From the cell containing the given text, extract its center point as (x, y) coordinate. 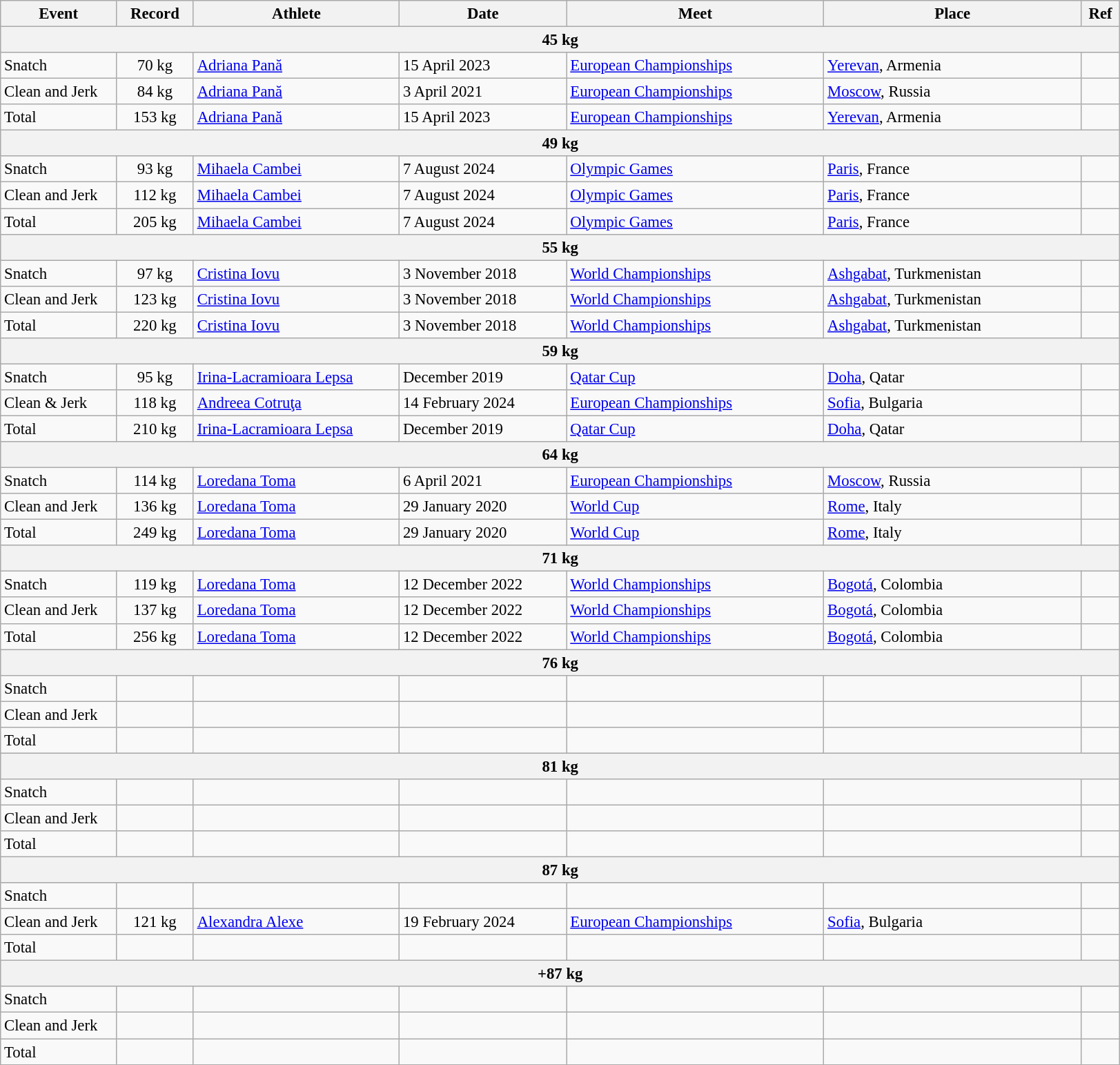
59 kg (560, 351)
114 kg (155, 481)
153 kg (155, 117)
6 April 2021 (483, 481)
14 February 2024 (483, 403)
121 kg (155, 922)
87 kg (560, 870)
210 kg (155, 429)
19 February 2024 (483, 922)
93 kg (155, 169)
136 kg (155, 507)
+87 kg (560, 974)
220 kg (155, 325)
Ref (1101, 14)
Record (155, 14)
97 kg (155, 273)
112 kg (155, 195)
256 kg (155, 636)
95 kg (155, 377)
Athlete (296, 14)
3 April 2021 (483, 92)
55 kg (560, 247)
81 kg (560, 766)
Event (59, 14)
118 kg (155, 403)
Date (483, 14)
76 kg (560, 663)
137 kg (155, 611)
45 kg (560, 40)
84 kg (155, 92)
70 kg (155, 66)
Meet (696, 14)
Clean & Jerk (59, 403)
123 kg (155, 299)
249 kg (155, 533)
64 kg (560, 455)
71 kg (560, 558)
49 kg (560, 144)
Andreea Cotruţa (296, 403)
Place (952, 14)
205 kg (155, 222)
119 kg (155, 585)
Alexandra Alexe (296, 922)
